Capture the cell that displays the provided text and extract its [X, Y] central coordinate. 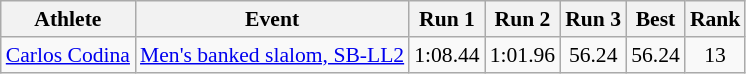
Carlos Codina [68, 55]
Best [656, 19]
Event [272, 19]
Run 3 [593, 19]
1:01.96 [522, 55]
Athlete [68, 19]
Rank [716, 19]
Run 1 [446, 19]
1:08.44 [446, 55]
13 [716, 55]
Men's banked slalom, SB-LL2 [272, 55]
Run 2 [522, 19]
